Provide the [x, y] coordinate of the cell's center where the given text is located.  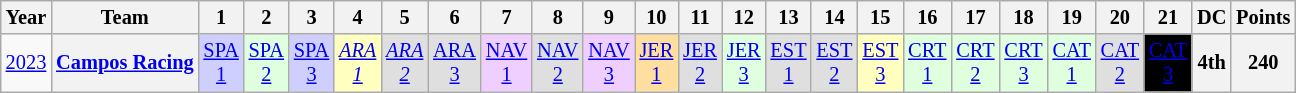
NAV2 [558, 63]
18 [1023, 17]
20 [1120, 17]
10 [657, 17]
CAT3 [1168, 63]
5 [404, 17]
4th [1212, 63]
17 [975, 17]
EST3 [880, 63]
9 [608, 17]
JER1 [657, 63]
3 [312, 17]
21 [1168, 17]
1 [220, 17]
2 [266, 17]
Campos Racing [124, 63]
SPA2 [266, 63]
Team [124, 17]
EST2 [834, 63]
SPA1 [220, 63]
16 [927, 17]
8 [558, 17]
CRT2 [975, 63]
JER3 [744, 63]
NAV1 [506, 63]
CRT3 [1023, 63]
4 [358, 17]
EST1 [789, 63]
CAT1 [1072, 63]
2023 [26, 63]
7 [506, 17]
19 [1072, 17]
ARA3 [454, 63]
SPA3 [312, 63]
11 [700, 17]
14 [834, 17]
12 [744, 17]
JER2 [700, 63]
CAT2 [1120, 63]
Year [26, 17]
6 [454, 17]
15 [880, 17]
CRT1 [927, 63]
13 [789, 17]
ARA2 [404, 63]
ARA1 [358, 63]
NAV3 [608, 63]
DC [1212, 17]
Points [1263, 17]
240 [1263, 63]
